Determine the (X, Y) coordinate at the center of the cell enclosing the given text.  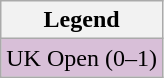
Legend (82, 20)
UK Open (0–1) (82, 58)
